Search for the cell housing the specified text and yield its (X, Y) center coordinate. 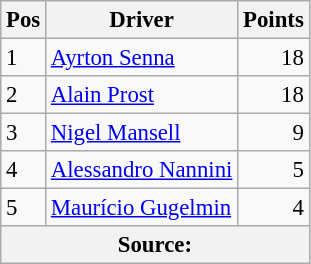
Pos (24, 20)
3 (24, 133)
Alain Prost (142, 95)
Alessandro Nannini (142, 170)
Nigel Mansell (142, 133)
Ayrton Senna (142, 58)
Points (274, 20)
2 (24, 95)
9 (274, 133)
Driver (142, 20)
Source: (155, 245)
Maurício Gugelmin (142, 208)
1 (24, 58)
